Detect which cell encompasses the target text, then output its [x, y] center coordinate. 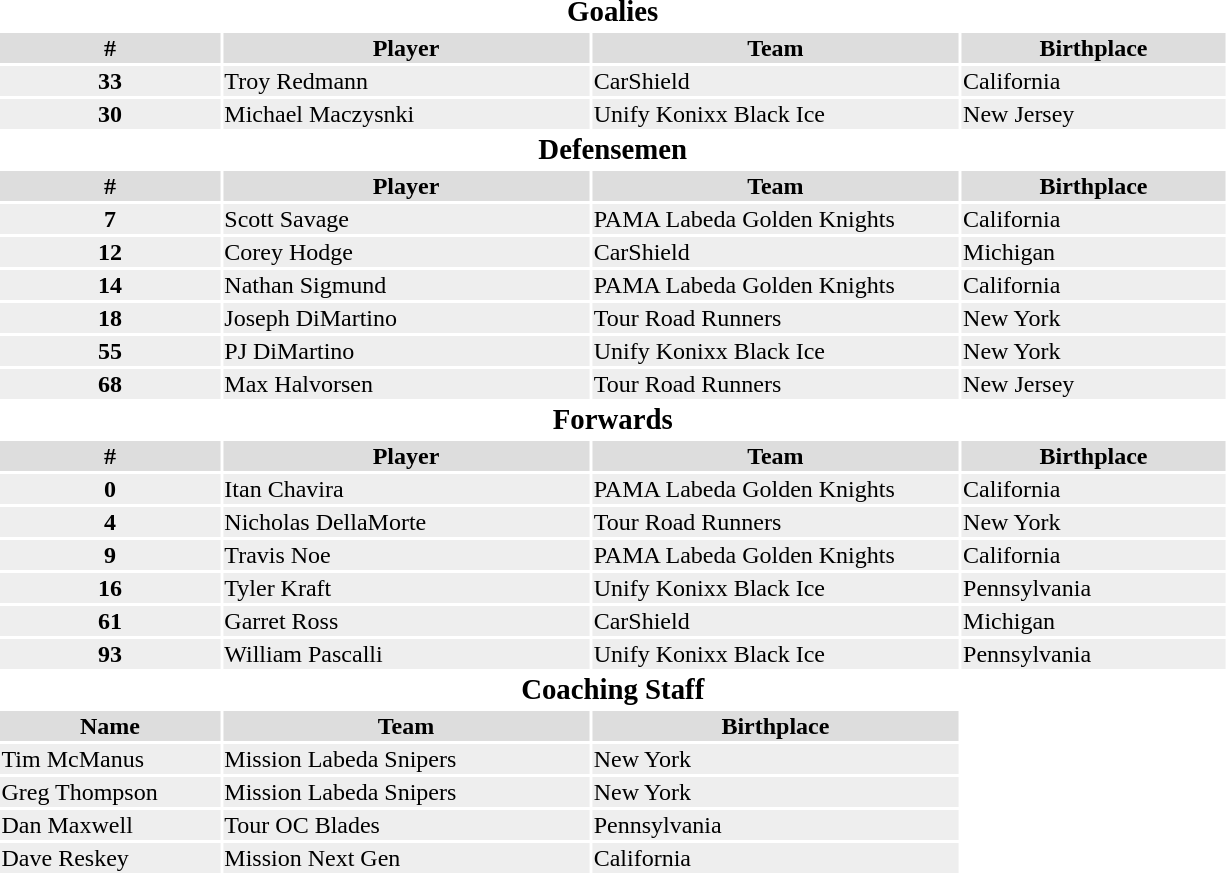
Troy Redmann [406, 81]
7 [110, 219]
Dave Reskey [110, 858]
Max Halvorsen [406, 384]
93 [110, 654]
PJ DiMartino [406, 351]
16 [110, 588]
Corey Hodge [406, 252]
55 [110, 351]
Tyler Kraft [406, 588]
Greg Thompson [110, 792]
Tour OC Blades [406, 825]
30 [110, 114]
Name [110, 726]
33 [110, 81]
Itan Chavira [406, 489]
61 [110, 621]
9 [110, 555]
4 [110, 522]
Joseph DiMartino [406, 318]
Dan Maxwell [110, 825]
Mission Next Gen [406, 858]
Forwards [612, 420]
18 [110, 318]
Garret Ross [406, 621]
Defensemen [612, 150]
Michael Maczysnki [406, 114]
Coaching Staff [612, 690]
Travis Noe [406, 555]
68 [110, 384]
Nathan Sigmund [406, 285]
Nicholas DellaMorte [406, 522]
Scott Savage [406, 219]
Tim McManus [110, 759]
12 [110, 252]
0 [110, 489]
14 [110, 285]
William Pascalli [406, 654]
